Detect which cell encompasses the target text, then output its (X, Y) center coordinate. 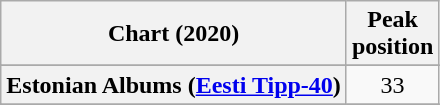
Chart (2020) (174, 34)
Peakposition (392, 34)
33 (392, 85)
Estonian Albums (Eesti Tipp-40) (174, 85)
